Return (x, y) of the center of cell containing provided text 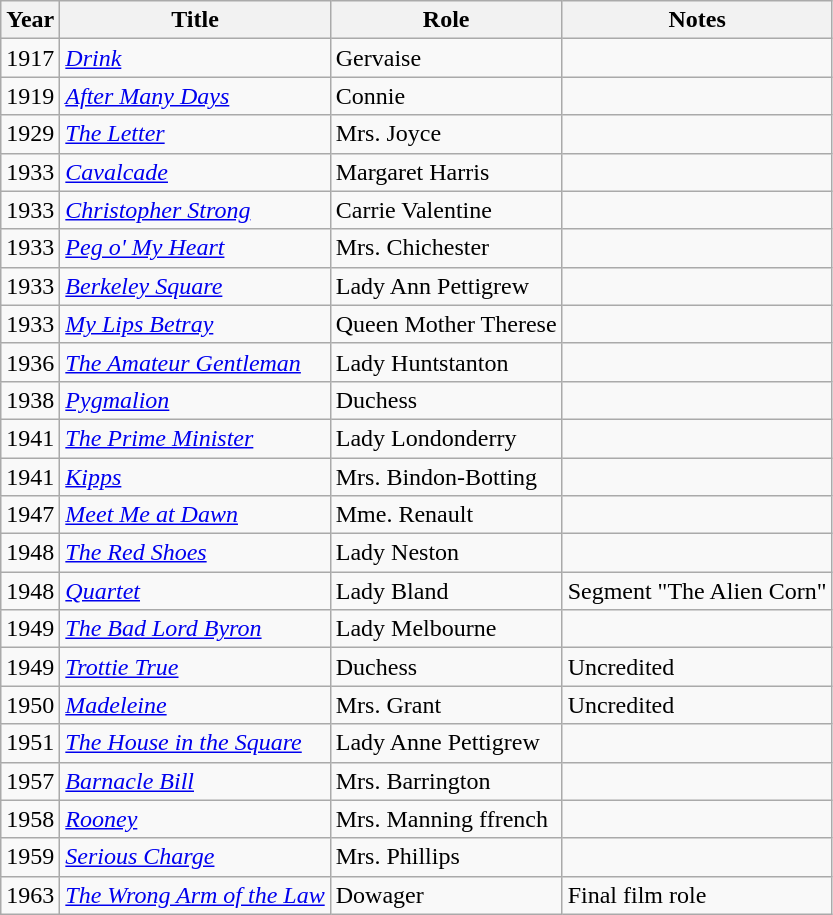
Mme. Renault (446, 515)
Notes (697, 20)
1919 (30, 96)
1957 (30, 781)
Mrs. Joyce (446, 134)
Segment "The Alien Corn" (697, 591)
Lady Londonderry (446, 438)
Berkeley Square (195, 286)
Lady Neston (446, 553)
Drink (195, 58)
1929 (30, 134)
Lady Melbourne (446, 629)
Meet Me at Dawn (195, 515)
Peg o' My Heart (195, 248)
Mrs. Bindon-Botting (446, 477)
Lady Huntstanton (446, 362)
1947 (30, 515)
Barnacle Bill (195, 781)
Mrs. Chichester (446, 248)
Serious Charge (195, 857)
Final film role (697, 895)
1959 (30, 857)
The Amateur Gentleman (195, 362)
Rooney (195, 819)
Mrs. Grant (446, 705)
1963 (30, 895)
Madeleine (195, 705)
The Red Shoes (195, 553)
The Letter (195, 134)
Title (195, 20)
Margaret Harris (446, 172)
After Many Days (195, 96)
Carrie Valentine (446, 210)
1917 (30, 58)
Trottie True (195, 667)
1950 (30, 705)
Connie (446, 96)
The Wrong Arm of the Law (195, 895)
Christopher Strong (195, 210)
Mrs. Barrington (446, 781)
Kipps (195, 477)
Cavalcade (195, 172)
Queen Mother Therese (446, 324)
1958 (30, 819)
Quartet (195, 591)
1938 (30, 400)
Role (446, 20)
Pygmalion (195, 400)
1951 (30, 743)
The Prime Minister (195, 438)
Year (30, 20)
Lady Anne Pettigrew (446, 743)
Dowager (446, 895)
Mrs. Phillips (446, 857)
Lady Bland (446, 591)
My Lips Betray (195, 324)
Gervaise (446, 58)
The Bad Lord Byron (195, 629)
The House in the Square (195, 743)
Lady Ann Pettigrew (446, 286)
Mrs. Manning ffrench (446, 819)
1936 (30, 362)
